Extract the (X, Y) coordinate from the center of the cell holding the provided text.  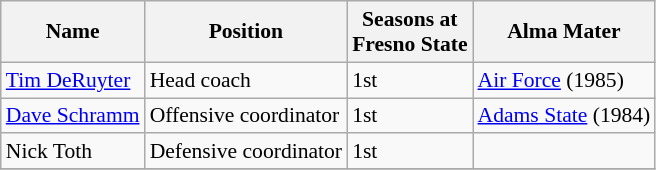
Alma Mater (564, 32)
Position (246, 32)
Offensive coordinator (246, 116)
Defensive coordinator (246, 152)
Name (73, 32)
Head coach (246, 80)
Air Force (1985) (564, 80)
Adams State (1984) (564, 116)
Tim DeRuyter (73, 80)
Seasons atFresno State (410, 32)
Dave Schramm (73, 116)
Nick Toth (73, 152)
